Provide the (X, Y) coordinate of the cell's center where the given text is located.  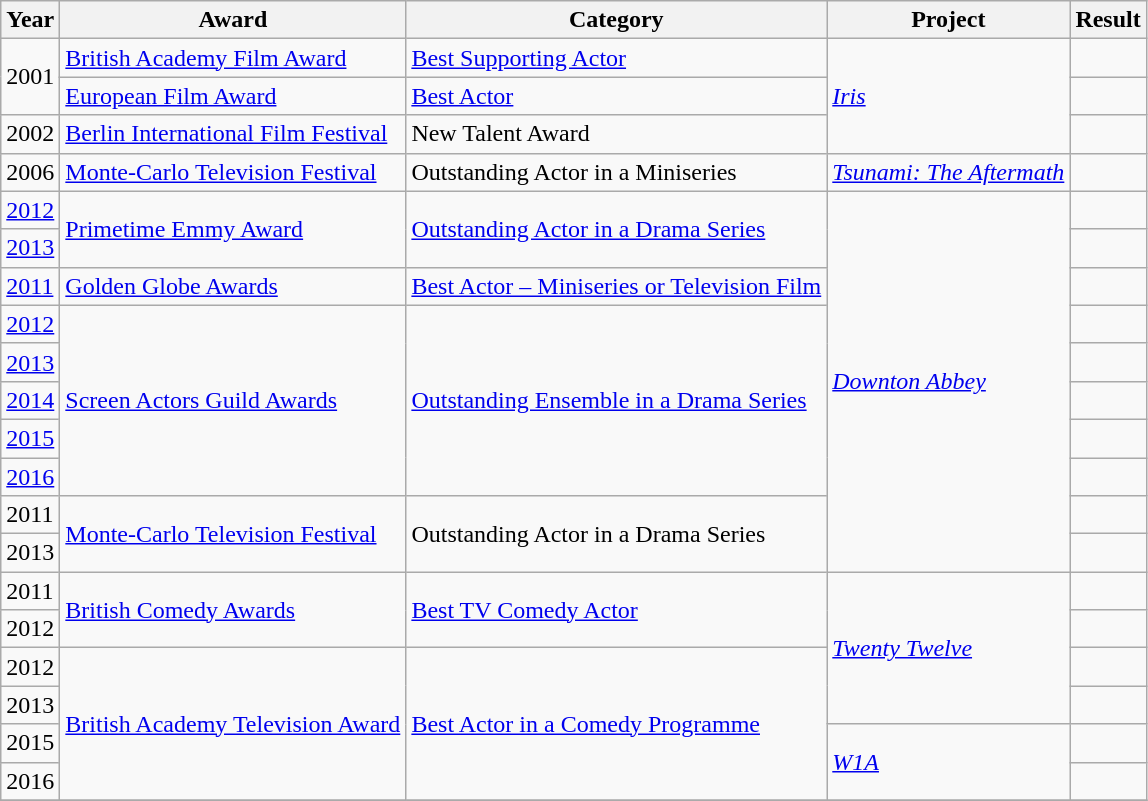
Best Actor in a Comedy Programme (616, 724)
Screen Actors Guild Awards (233, 400)
New Talent Award (616, 134)
Best Actor (616, 96)
Golden Globe Awards (233, 286)
European Film Award (233, 96)
Iris (948, 96)
Best Supporting Actor (616, 58)
W1A (948, 762)
Year (30, 20)
2014 (30, 400)
Downton Abbey (948, 382)
Twenty Twelve (948, 648)
Best Actor – Miniseries or Television Film (616, 286)
Category (616, 20)
British Comedy Awards (233, 610)
Award (233, 20)
2002 (30, 134)
British Academy Television Award (233, 724)
Outstanding Ensemble in a Drama Series (616, 400)
Outstanding Actor in a Miniseries (616, 172)
British Academy Film Award (233, 58)
Primetime Emmy Award (233, 229)
Berlin International Film Festival (233, 134)
2006 (30, 172)
2001 (30, 77)
Tsunami: The Aftermath (948, 172)
Best TV Comedy Actor (616, 610)
Project (948, 20)
Result (1108, 20)
